Provide the [X, Y] coordinate of the cell's center where the given text is located.  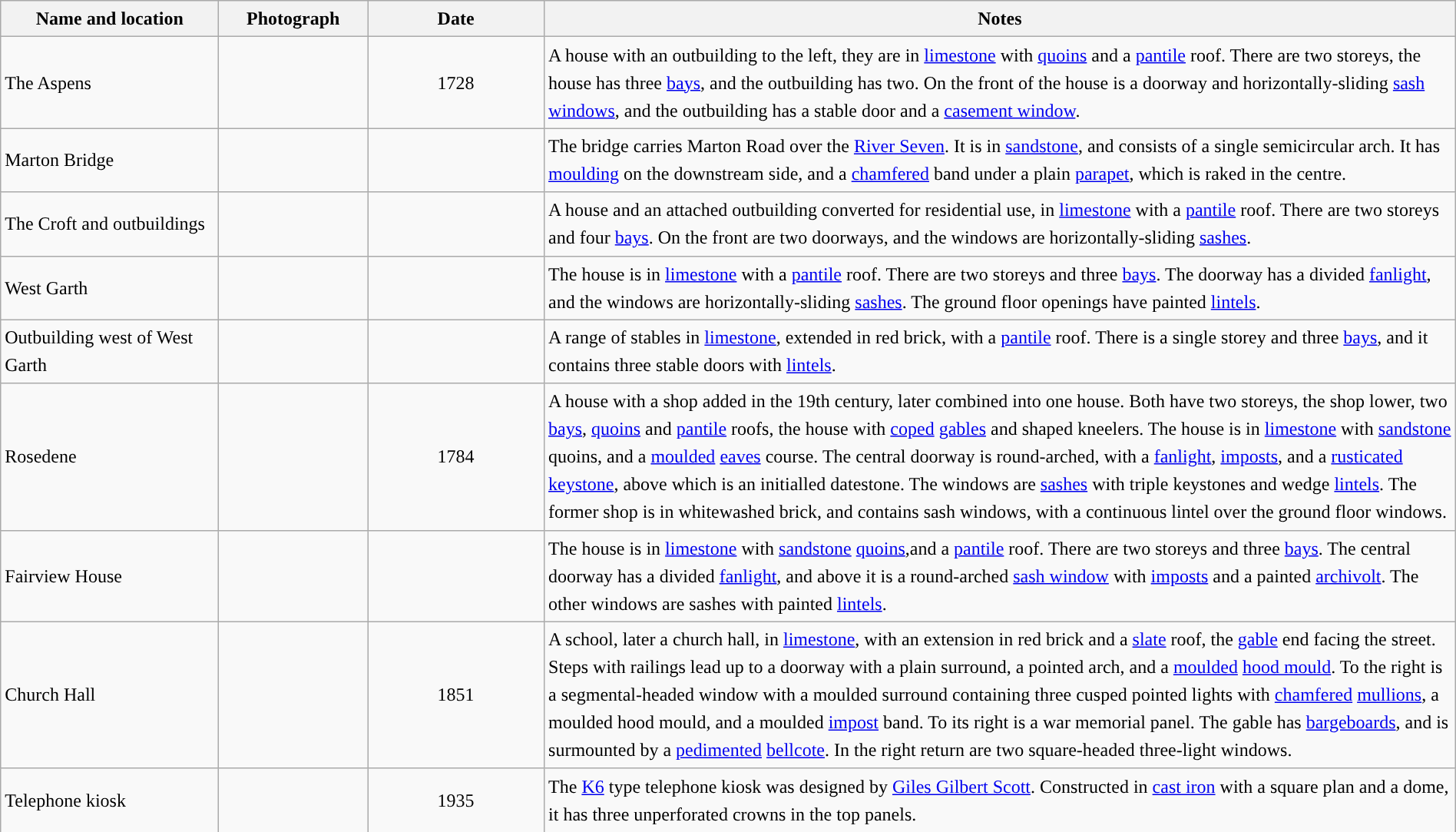
The Croft and outbuildings [110, 224]
Church Hall [110, 694]
Notes [1000, 18]
Telephone kiosk [110, 801]
West Garth [110, 287]
1784 [456, 456]
Photograph [293, 18]
1728 [456, 83]
Outbuilding west of West Garth [110, 352]
1935 [456, 801]
The Aspens [110, 83]
Rosedene [110, 456]
Name and location [110, 18]
Date [456, 18]
Fairview House [110, 576]
1851 [456, 694]
Marton Bridge [110, 160]
